Scan for the cell matching the given text and deliver its (X, Y) coordinate at center. 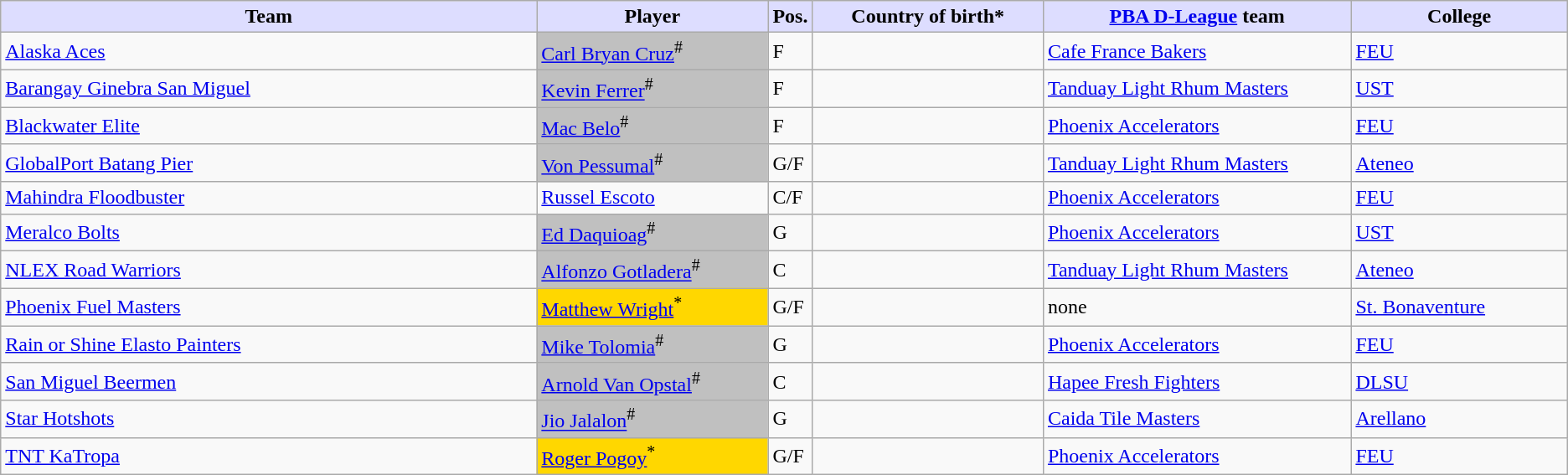
Pos. (791, 17)
Cafe France Bakers (1196, 52)
Mac Belo# (652, 126)
Arellano (1459, 419)
Matthew Wright* (652, 307)
Von Pessumal# (652, 163)
NLEX Road Warriors (269, 270)
Phoenix Fuel Masters (269, 307)
none (1196, 307)
St. Bonaventure (1459, 307)
GlobalPort Batang Pier (269, 163)
College (1459, 17)
Russel Escoto (652, 198)
Caida Tile Masters (1196, 419)
Player (652, 17)
Roger Pogoy* (652, 456)
Meralco Bolts (269, 233)
Rain or Shine Elasto Painters (269, 345)
Kevin Ferrer# (652, 89)
Team (269, 17)
San Miguel Beermen (269, 382)
Barangay Ginebra San Miguel (269, 89)
Alaska Aces (269, 52)
Star Hotshots (269, 419)
Blackwater Elite (269, 126)
C/F (791, 198)
Carl Bryan Cruz# (652, 52)
Mahindra Floodbuster (269, 198)
Hapee Fresh Fighters (1196, 382)
Country of birth* (928, 17)
Mike Tolomia# (652, 345)
PBA D-League team (1196, 17)
Jio Jalalon# (652, 419)
Arnold Van Opstal# (652, 382)
TNT KaTropa (269, 456)
DLSU (1459, 382)
Ed Daquioag# (652, 233)
Alfonzo Gotladera# (652, 270)
